Pinpoint the cell where the given text exists, returning its (X, Y) midpoint coordinate. 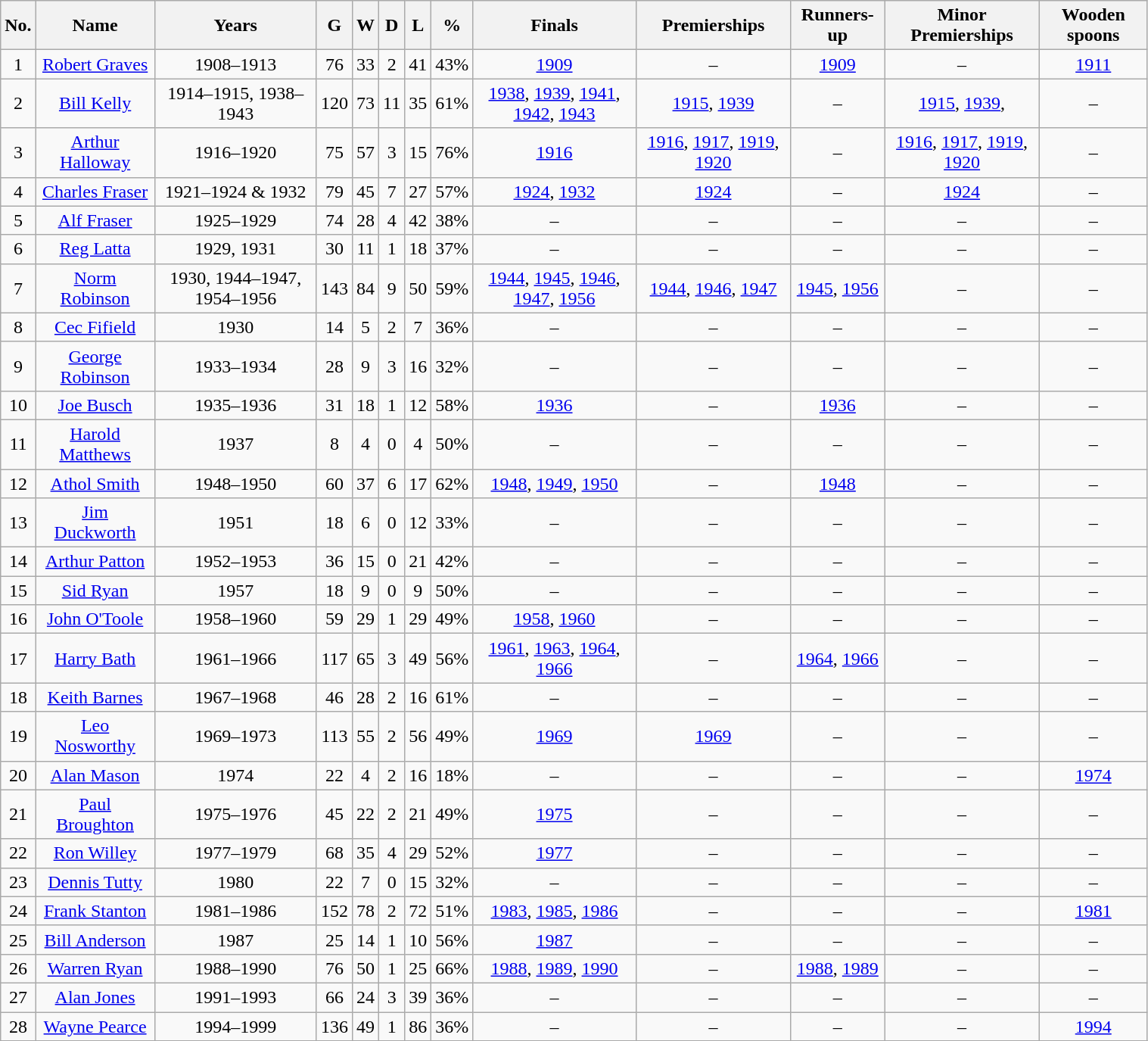
1930, 1944–1947, 1954–1956 (235, 288)
1967–1968 (235, 697)
Runners-up (838, 26)
1930 (235, 327)
78 (365, 911)
1945, 1956 (838, 288)
G (334, 26)
52% (453, 853)
Wayne Pearce (95, 1026)
46 (334, 697)
George Robinson (95, 366)
1977–1979 (235, 853)
1924, 1932 (554, 192)
57 (365, 153)
Paul Broughton (95, 815)
1933–1934 (235, 366)
30 (334, 249)
1937 (235, 444)
Warren Ryan (95, 968)
152 (334, 911)
Joe Busch (95, 405)
1964, 1966 (838, 659)
33% (453, 522)
62% (453, 484)
1975–1976 (235, 815)
20 (18, 775)
59% (453, 288)
113 (334, 736)
84 (365, 288)
1908–1913 (235, 64)
37% (453, 249)
1977 (554, 853)
Cec Fifield (95, 327)
1921–1924 & 1932 (235, 192)
66 (334, 997)
33 (365, 64)
Jim Duckworth (95, 522)
38% (453, 220)
43% (453, 64)
Harry Bath (95, 659)
Leo Nosworthy (95, 736)
55 (365, 736)
% (453, 26)
58% (453, 405)
41 (418, 64)
1916 (554, 153)
68 (334, 853)
Minor Premierships (963, 26)
36 (334, 562)
1981 (1093, 911)
26 (18, 968)
1988, 1989, 1990 (554, 968)
72 (418, 911)
Athol Smith (95, 484)
L (418, 26)
1969–1973 (235, 736)
1994 (1093, 1026)
1944, 1945, 1946, 1947, 1956 (554, 288)
13 (18, 522)
31 (334, 405)
Robert Graves (95, 64)
1916–1920 (235, 153)
42 (418, 220)
1951 (235, 522)
1975 (554, 815)
73 (365, 103)
18% (453, 775)
1929, 1931 (235, 249)
Harold Matthews (95, 444)
Finals (554, 26)
60 (334, 484)
74 (334, 220)
39 (418, 997)
Ron Willey (95, 853)
No. (18, 26)
Alan Jones (95, 997)
John O'Toole (95, 619)
1994–1999 (235, 1026)
W (365, 26)
117 (334, 659)
Arthur Halloway (95, 153)
1961, 1963, 1964, 1966 (554, 659)
143 (334, 288)
1952–1953 (235, 562)
Alan Mason (95, 775)
Alf Fraser (95, 220)
1948–1950 (235, 484)
Wooden spoons (1093, 26)
Years (235, 26)
23 (18, 882)
1988, 1989 (838, 968)
56 (418, 736)
Name (95, 26)
Norm Robinson (95, 288)
1915, 1939 (713, 103)
1948 (838, 484)
51% (453, 911)
1935–1936 (235, 405)
Bill Anderson (95, 940)
1944, 1946, 1947 (713, 288)
1961–1966 (235, 659)
120 (334, 103)
86 (418, 1026)
1914–1915, 1938–1943 (235, 103)
1925–1929 (235, 220)
57% (453, 192)
1980 (235, 882)
65 (365, 659)
Dennis Tutty (95, 882)
1957 (235, 591)
76% (453, 153)
59 (334, 619)
1948, 1949, 1950 (554, 484)
19 (18, 736)
1958, 1960 (554, 619)
1983, 1985, 1986 (554, 911)
1938, 1939, 1941, 1942, 1943 (554, 103)
79 (334, 192)
1988–1990 (235, 968)
66% (453, 968)
Arthur Patton (95, 562)
Keith Barnes (95, 697)
75 (334, 153)
Sid Ryan (95, 591)
42% (453, 562)
1981–1986 (235, 911)
1958–1960 (235, 619)
136 (334, 1026)
Premierships (713, 26)
Frank Stanton (95, 911)
1915, 1939, (963, 103)
D (392, 26)
37 (365, 484)
1911 (1093, 64)
Reg Latta (95, 249)
Charles Fraser (95, 192)
1991–1993 (235, 997)
Bill Kelly (95, 103)
